Scan for the cell matching the given text and deliver its [X, Y] coordinate at center. 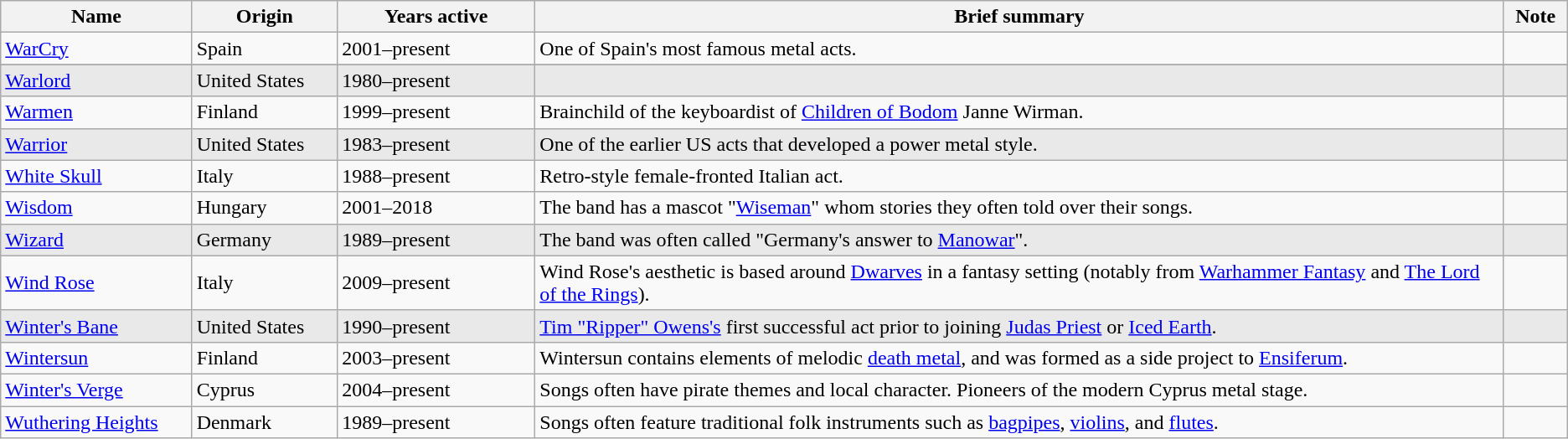
Cyprus [265, 390]
1990–present [436, 326]
Wuthering Heights [96, 421]
Wizard [96, 240]
Songs often have pirate themes and local character. Pioneers of the modern Cyprus metal stage. [1019, 390]
WarCry [96, 49]
Retro-style female-fronted Italian act. [1019, 176]
Tim "Ripper" Owens's first successful act prior to joining Judas Priest or Iced Earth. [1019, 326]
One of the earlier US acts that developed a power metal style. [1019, 144]
Note [1535, 17]
Wind Rose's aesthetic is based around Dwarves in a fantasy setting (notably from Warhammer Fantasy and The Lord of the Rings). [1019, 283]
1988–present [436, 176]
2003–present [436, 358]
Years active [436, 17]
Origin [265, 17]
Wind Rose [96, 283]
One of Spain's most famous metal acts. [1019, 49]
Warrior [96, 144]
Winter's Verge [96, 390]
Hungary [265, 208]
2001–2018 [436, 208]
Germany [265, 240]
Name [96, 17]
1980–present [436, 80]
Warlord [96, 80]
1999–present [436, 112]
2001–present [436, 49]
Warmen [96, 112]
Wisdom [96, 208]
Spain [265, 49]
Brief summary [1019, 17]
Denmark [265, 421]
Wintersun [96, 358]
2004–present [436, 390]
Wintersun contains elements of melodic death metal, and was formed as a side project to Ensiferum. [1019, 358]
1983–present [436, 144]
2009–present [436, 283]
The band has a mascot "Wiseman" whom stories they often told over their songs. [1019, 208]
Songs often feature traditional folk instruments such as bagpipes, violins, and flutes. [1019, 421]
Winter's Bane [96, 326]
The band was often called "Germany's answer to Manowar". [1019, 240]
Brainchild of the keyboardist of Children of Bodom Janne Wirman. [1019, 112]
White Skull [96, 176]
